From the cell containing the given text, extract its center point as [x, y] coordinate. 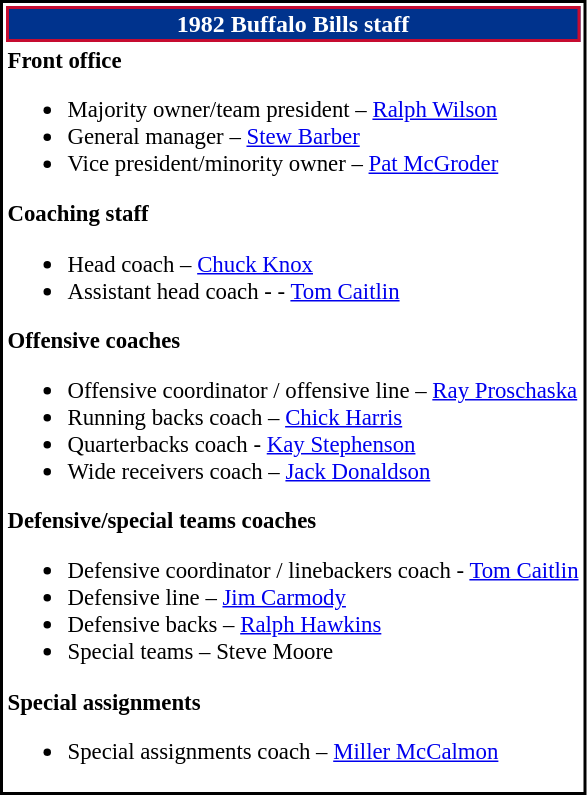
1982 Buffalo Bills staff [293, 24]
